Find where the given text appears and provide that cell's center as (x, y) coordinate. 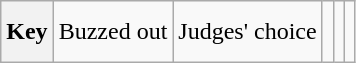
Judges' choice (248, 32)
Buzzed out (113, 32)
Key (27, 32)
